Search for the cell housing the specified text and yield its [x, y] center coordinate. 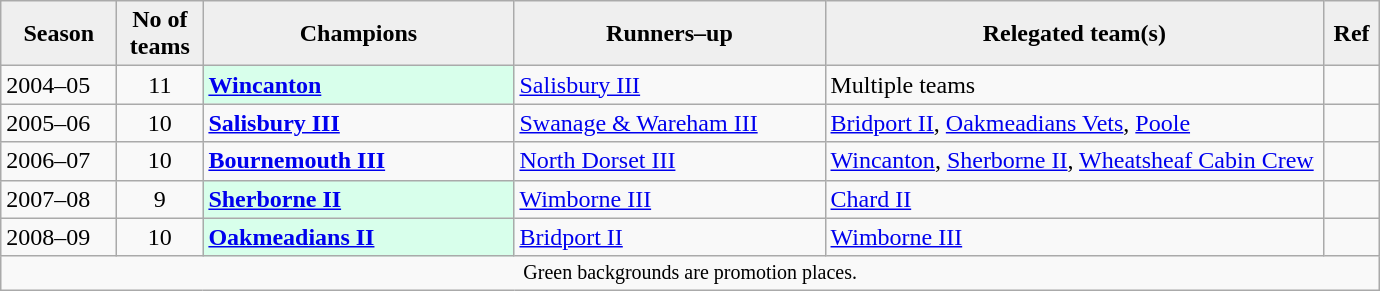
Champions [358, 34]
11 [160, 85]
No of teams [160, 34]
Bridport II, Oakmeadians Vets, Poole [1074, 123]
2005–06 [59, 123]
Chard II [1074, 199]
Swanage & Wareham III [670, 123]
Sherborne II [358, 199]
North Dorset III [670, 161]
Multiple teams [1074, 85]
2006–07 [59, 161]
Bournemouth III [358, 161]
Oakmeadians II [358, 237]
Runners–up [670, 34]
9 [160, 199]
Ref [1352, 34]
2007–08 [59, 199]
Bridport II [670, 237]
2008–09 [59, 237]
Green backgrounds are promotion places. [690, 272]
Wincanton, Sherborne II, Wheatsheaf Cabin Crew [1074, 161]
Season [59, 34]
2004–05 [59, 85]
Wincanton [358, 85]
Relegated team(s) [1074, 34]
